From the cell containing the given text, extract its center point as [x, y] coordinate. 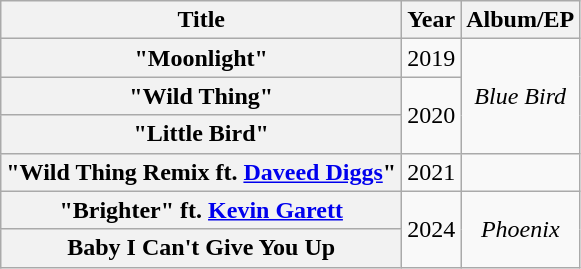
Blue Bird [520, 96]
Baby I Can't Give You Up [202, 248]
2020 [432, 115]
"Wild Thing" [202, 96]
2019 [432, 58]
2021 [432, 172]
Phoenix [520, 229]
"Little Bird" [202, 134]
Year [432, 20]
2024 [432, 229]
Title [202, 20]
Album/EP [520, 20]
"Wild Thing Remix ft. Daveed Diggs" [202, 172]
"Brighter" ft. Kevin Garett [202, 210]
"Moonlight" [202, 58]
